From the cell containing the given text, extract its center point as (X, Y) coordinate. 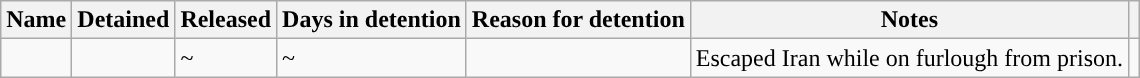
Reason for detention (578, 20)
Days in detention (372, 20)
Escaped Iran while on furlough from prison. (909, 58)
Detained (124, 20)
Released (226, 20)
Notes (909, 20)
Name (36, 20)
